Output the (X, Y) coordinate of the center of the cell containing the given text.  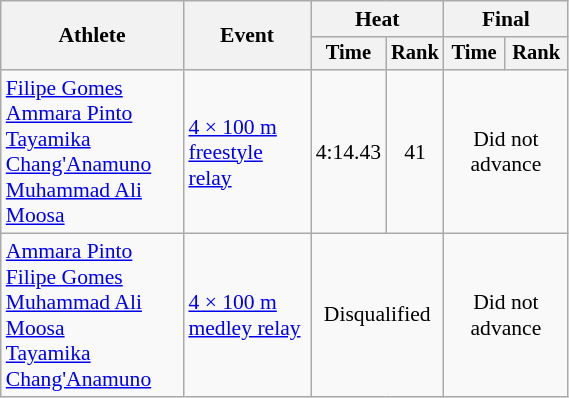
4 × 100 m freestyle relay (246, 152)
Event (246, 36)
41 (415, 152)
Heat (378, 19)
Final (506, 19)
Ammara Pinto Filipe GomesMuhammad Ali MoosaTayamika Chang'Anamuno (92, 316)
4:14.43 (348, 152)
Disqualified (378, 316)
Athlete (92, 36)
4 × 100 m medley relay (246, 316)
Filipe Gomes Ammara Pinto Tayamika Chang'Anamuno Muhammad Ali Moosa (92, 152)
